Output the (x, y) coordinate of the center of the cell containing the given text.  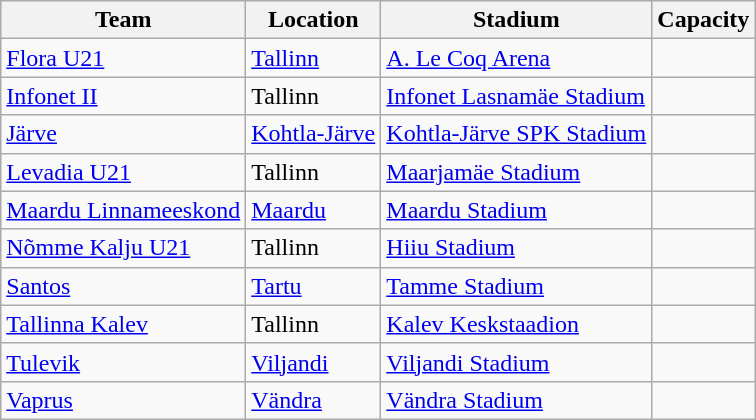
Tallinna Kalev (124, 324)
Kohtla-Järve (314, 134)
Santos (124, 286)
Viljandi Stadium (516, 362)
Team (124, 20)
Nõmme Kalju U21 (124, 248)
Maardu (314, 210)
Hiiu Stadium (516, 248)
Levadia U21 (124, 172)
Flora U21 (124, 58)
Maarjamäe Stadium (516, 172)
Vaprus (124, 400)
Vändra (314, 400)
Tartu (314, 286)
Location (314, 20)
Capacity (704, 20)
Infonet II (124, 96)
Järve (124, 134)
Infonet Lasnamäe Stadium (516, 96)
Vändra Stadium (516, 400)
Kalev Keskstaadion (516, 324)
Kohtla-Järve SPK Stadium (516, 134)
Maardu Stadium (516, 210)
Maardu Linnameeskond (124, 210)
Tulevik (124, 362)
Viljandi (314, 362)
A. Le Coq Arena (516, 58)
Stadium (516, 20)
Tamme Stadium (516, 286)
